Capture the cell that displays the provided text and extract its (X, Y) central coordinate. 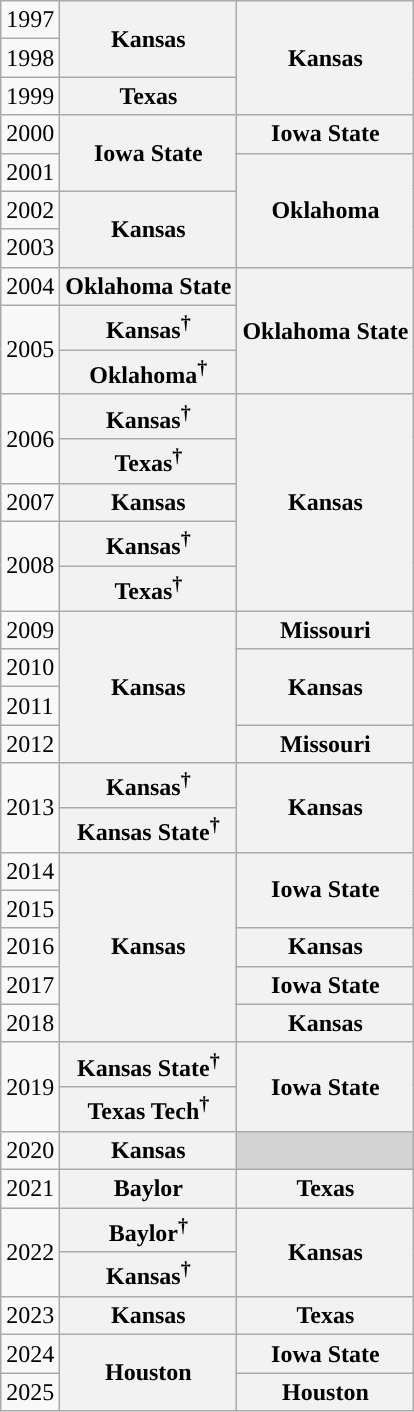
2003 (30, 248)
2005 (30, 350)
2023 (30, 1316)
2008 (30, 566)
2024 (30, 1354)
2012 (30, 744)
2020 (30, 1150)
2025 (30, 1392)
2019 (30, 1086)
2004 (30, 286)
2021 (30, 1188)
Oklahoma† (148, 372)
2009 (30, 630)
2015 (30, 909)
1998 (30, 58)
Texas Tech† (148, 1110)
1999 (30, 96)
2006 (30, 438)
2014 (30, 871)
2002 (30, 210)
2007 (30, 502)
2011 (30, 706)
2016 (30, 947)
1997 (30, 20)
2000 (30, 134)
Oklahoma (326, 210)
2017 (30, 985)
2013 (30, 808)
Baylor† (148, 1230)
2018 (30, 1023)
2001 (30, 172)
2022 (30, 1252)
Baylor (148, 1188)
2010 (30, 668)
